From the cell containing the given text, extract its center point as [X, Y] coordinate. 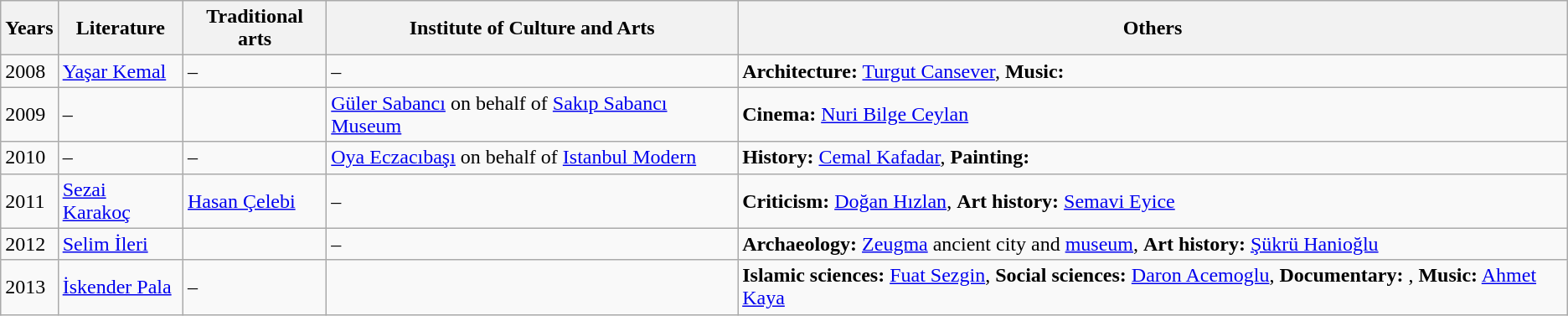
Oya Eczacıbaşı on behalf of Istanbul Modern [533, 158]
Hasan Çelebi [255, 201]
2012 [29, 244]
Archaeology: Zeugma ancient city and museum, Art history: Şükrü Hanioğlu [1153, 244]
Others [1153, 28]
Islamic sciences: Fuat Sezgin, Social sciences: Daron Acemoglu, Documentary: , Music: Ahmet Kaya [1153, 287]
2008 [29, 71]
Güler Sabancı on behalf of Sakıp Sabancı Museum [533, 114]
Years [29, 28]
Traditional arts [255, 28]
Cinema: Nuri Bilge Ceylan [1153, 114]
Sezai Karakoç [121, 201]
2013 [29, 287]
Literature [121, 28]
Yaşar Kemal [121, 71]
Architecture: Turgut Cansever, Music: [1153, 71]
Criticism: Doğan Hızlan, Art history: Semavi Eyice [1153, 201]
Institute of Culture and Arts [533, 28]
2010 [29, 158]
İskender Pala [121, 287]
2009 [29, 114]
Selim İleri [121, 244]
History: Cemal Kafadar, Painting: [1153, 158]
2011 [29, 201]
